Return the (X, Y) coordinate for the center point of the cell that contains the specified text.  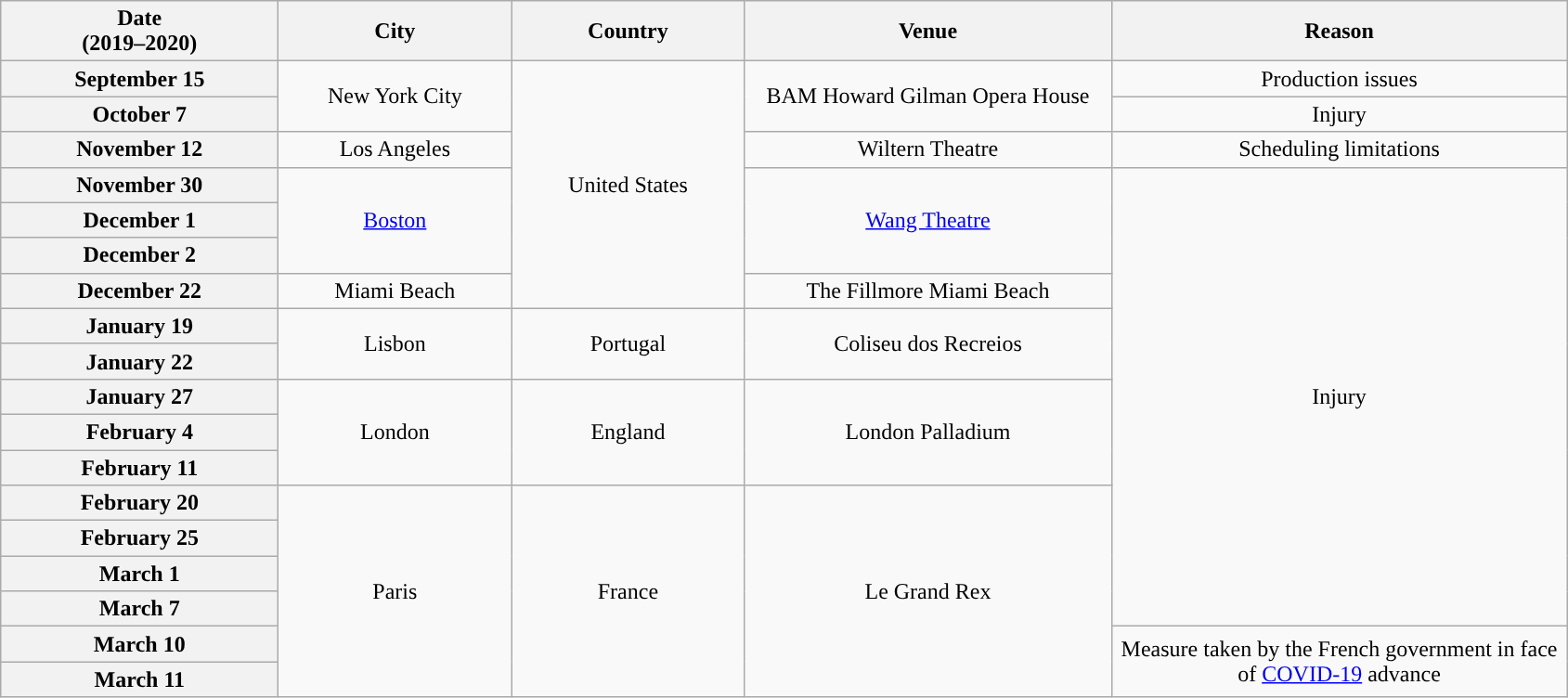
Boston (395, 220)
March 1 (139, 574)
March 11 (139, 679)
Production issues (1339, 79)
March 7 (139, 609)
Reason (1339, 32)
Portugal (628, 343)
France (628, 591)
Miami Beach (395, 291)
November 12 (139, 149)
February 4 (139, 432)
October 7 (139, 114)
London Palladium (928, 432)
February 11 (139, 467)
Wang Theatre (928, 220)
London (395, 432)
Wiltern Theatre (928, 149)
Le Grand Rex (928, 591)
March 10 (139, 644)
January 27 (139, 396)
February 20 (139, 503)
BAM Howard Gilman Opera House (928, 97)
Lisbon (395, 343)
December 2 (139, 255)
Measure taken by the French government in face of COVID-19 advance (1339, 662)
September 15 (139, 79)
January 19 (139, 326)
January 22 (139, 361)
December 22 (139, 291)
England (628, 432)
United States (628, 185)
The Fillmore Miami Beach (928, 291)
December 1 (139, 220)
November 30 (139, 185)
Venue (928, 32)
Paris (395, 591)
Scheduling limitations (1339, 149)
Los Angeles (395, 149)
City (395, 32)
Date(2019–2020) (139, 32)
February 25 (139, 538)
Coliseu dos Recreios (928, 343)
New York City (395, 97)
Country (628, 32)
